From the cell containing the given text, extract its center point as [X, Y] coordinate. 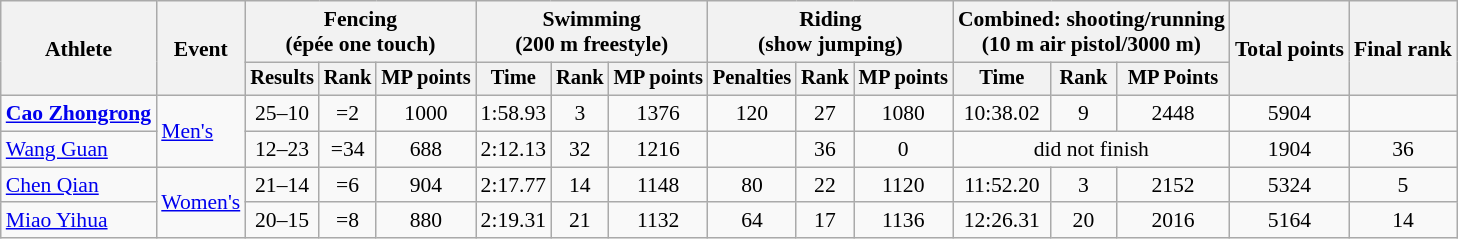
2448 [1173, 114]
Total points [1290, 48]
1904 [1290, 150]
Combined: shooting/running(10 m air pistol/3000 m) [1092, 32]
2016 [1173, 221]
20 [1084, 221]
Event [200, 48]
27 [825, 114]
Athlete [78, 48]
1376 [658, 114]
5904 [1290, 114]
=8 [348, 221]
20–15 [282, 221]
=6 [348, 185]
10:38.02 [1002, 114]
11:52.20 [1002, 185]
1216 [658, 150]
2:17.77 [514, 185]
880 [426, 221]
=34 [348, 150]
1132 [658, 221]
=2 [348, 114]
Chen Qian [78, 185]
Final rank [1403, 48]
21–14 [282, 185]
12–23 [282, 150]
MP Points [1173, 79]
Miao Yihua [78, 221]
5324 [1290, 185]
1080 [904, 114]
Cao Zhongrong [78, 114]
1000 [426, 114]
80 [752, 185]
Swimming(200 m freestyle) [592, 32]
2:19.31 [514, 221]
Results [282, 79]
Riding(show jumping) [830, 32]
Men's [200, 132]
0 [904, 150]
12:26.31 [1002, 221]
17 [825, 221]
904 [426, 185]
22 [825, 185]
Fencing(épée one touch) [360, 32]
688 [426, 150]
Penalties [752, 79]
21 [580, 221]
32 [580, 150]
5164 [1290, 221]
did not finish [1092, 150]
64 [752, 221]
2152 [1173, 185]
1148 [658, 185]
25–10 [282, 114]
1:58.93 [514, 114]
5 [1403, 185]
Women's [200, 202]
Wang Guan [78, 150]
2:12.13 [514, 150]
120 [752, 114]
1136 [904, 221]
1120 [904, 185]
9 [1084, 114]
